Return the (x, y) coordinate for the center point of the cell that contains the specified text.  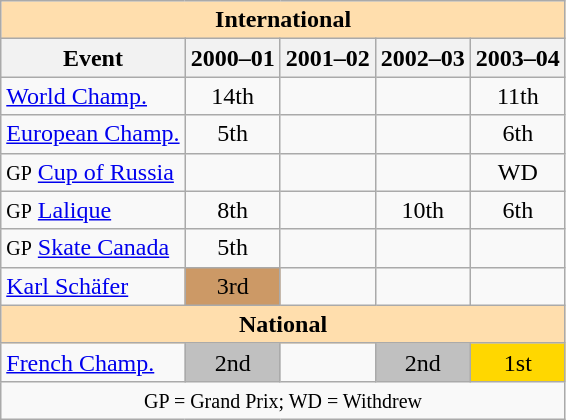
European Champ. (93, 134)
WD (518, 172)
2000–01 (232, 58)
Karl Schäfer (93, 286)
GP Skate Canada (93, 248)
2002–03 (422, 58)
World Champ. (93, 96)
GP Cup of Russia (93, 172)
14th (232, 96)
1st (518, 362)
GP = Grand Prix; WD = Withdrew (284, 400)
10th (422, 210)
2001–02 (328, 58)
Event (93, 58)
2003–04 (518, 58)
French Champ. (93, 362)
8th (232, 210)
3rd (232, 286)
International (284, 20)
11th (518, 96)
GP Lalique (93, 210)
National (284, 324)
